Scan for the cell matching the given text and deliver its [X, Y] coordinate at center. 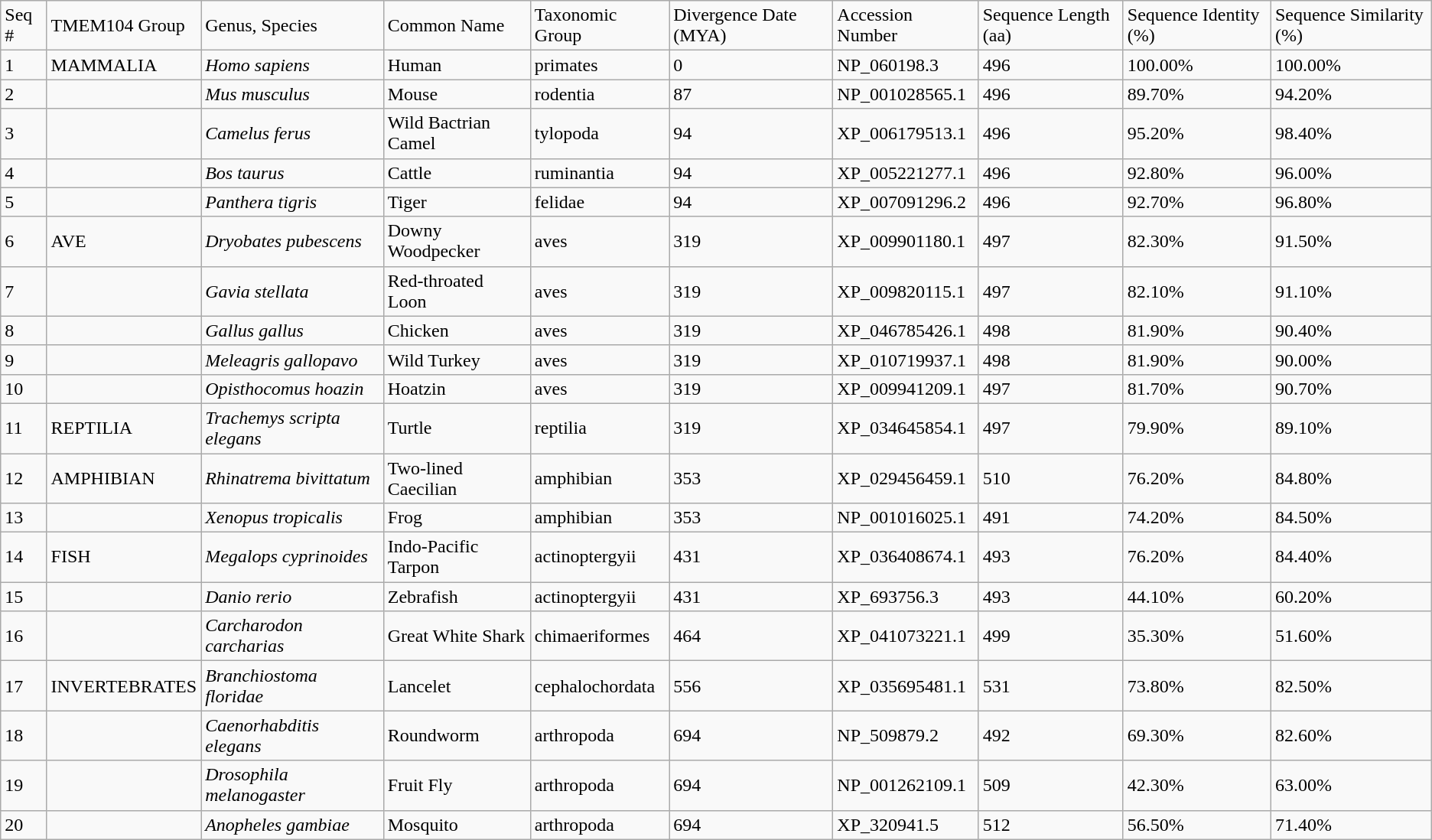
499 [1051, 637]
XP_035695481.1 [906, 685]
13 [24, 518]
Great White Shark [457, 637]
Lancelet [457, 685]
51.60% [1351, 637]
8 [24, 330]
Opisthocomus hoazin [292, 389]
INVERTEBRATES [124, 685]
AMPHIBIAN [124, 477]
Sequence Length (aa) [1051, 26]
Mus musculus [292, 94]
NP_001016025.1 [906, 518]
felidae [600, 202]
Carcharodon carcharias [292, 637]
20 [24, 825]
Camelus ferus [292, 133]
15 [24, 597]
19 [24, 785]
82.60% [1351, 736]
Wild Turkey [457, 360]
60.20% [1351, 597]
464 [751, 637]
Chicken [457, 330]
XP_029456459.1 [906, 477]
XP_046785426.1 [906, 330]
9 [24, 360]
Roundworm [457, 736]
XP_693756.3 [906, 597]
Anopheles gambiae [292, 825]
512 [1051, 825]
84.80% [1351, 477]
XP_009901180.1 [906, 242]
primates [600, 65]
Tiger [457, 202]
556 [751, 685]
TMEM104 Group [124, 26]
Zebrafish [457, 597]
XP_036408674.1 [906, 557]
Dryobates pubescens [292, 242]
79.90% [1196, 428]
Gavia stellata [292, 291]
XP_005221277.1 [906, 173]
Cattle [457, 173]
Wild Bactrian Camel [457, 133]
Sequence Similarity (%) [1351, 26]
96.00% [1351, 173]
XP_009820115.1 [906, 291]
4 [24, 173]
90.70% [1351, 389]
Two-lined Caecilian [457, 477]
69.30% [1196, 736]
510 [1051, 477]
Hoatzin [457, 389]
Frog [457, 518]
16 [24, 637]
531 [1051, 685]
18 [24, 736]
XP_041073221.1 [906, 637]
90.40% [1351, 330]
84.50% [1351, 518]
ruminantia [600, 173]
5 [24, 202]
XP_034645854.1 [906, 428]
cephalochordata [600, 685]
Drosophila melanogaster [292, 785]
XP_010719937.1 [906, 360]
98.40% [1351, 133]
95.20% [1196, 133]
84.40% [1351, 557]
NP_001262109.1 [906, 785]
89.70% [1196, 94]
Caenorhabditis elegans [292, 736]
17 [24, 685]
71.40% [1351, 825]
Meleagris gallopavo [292, 360]
91.50% [1351, 242]
Common Name [457, 26]
reptilia [600, 428]
FISH [124, 557]
NP_001028565.1 [906, 94]
44.10% [1196, 597]
Xenopus tropicalis [292, 518]
10 [24, 389]
Sequence Identity (%) [1196, 26]
35.30% [1196, 637]
3 [24, 133]
Turtle [457, 428]
Fruit Fly [457, 785]
Indo-Pacific Tarpon [457, 557]
Genus, Species [292, 26]
Homo sapiens [292, 65]
81.70% [1196, 389]
82.50% [1351, 685]
94.20% [1351, 94]
Megalops cyprinoides [292, 557]
XP_320941.5 [906, 825]
12 [24, 477]
14 [24, 557]
MAMMALIA [124, 65]
AVE [124, 242]
89.10% [1351, 428]
Mosquito [457, 825]
XP_006179513.1 [906, 133]
92.70% [1196, 202]
6 [24, 242]
73.80% [1196, 685]
chimaeriformes [600, 637]
2 [24, 94]
11 [24, 428]
Panthera tigris [292, 202]
Danio rerio [292, 597]
42.30% [1196, 785]
Bos taurus [292, 173]
XP_009941209.1 [906, 389]
96.80% [1351, 202]
56.50% [1196, 825]
REPTILIA [124, 428]
74.20% [1196, 518]
63.00% [1351, 785]
82.30% [1196, 242]
Taxonomic Group [600, 26]
82.10% [1196, 291]
tylopoda [600, 133]
Trachemys scripta elegans [292, 428]
7 [24, 291]
Branchiostoma floridae [292, 685]
491 [1051, 518]
Divergence Date (MYA) [751, 26]
Rhinatrema bivittatum [292, 477]
Red-throated Loon [457, 291]
492 [1051, 736]
XP_007091296.2 [906, 202]
Human [457, 65]
509 [1051, 785]
Gallus gallus [292, 330]
1 [24, 65]
0 [751, 65]
Downy Woodpecker [457, 242]
87 [751, 94]
91.10% [1351, 291]
90.00% [1351, 360]
rodentia [600, 94]
NP_060198.3 [906, 65]
Accession Number [906, 26]
Mouse [457, 94]
Seq # [24, 26]
NP_509879.2 [906, 736]
92.80% [1196, 173]
